Pinpoint the cell where the given text exists, returning its (X, Y) midpoint coordinate. 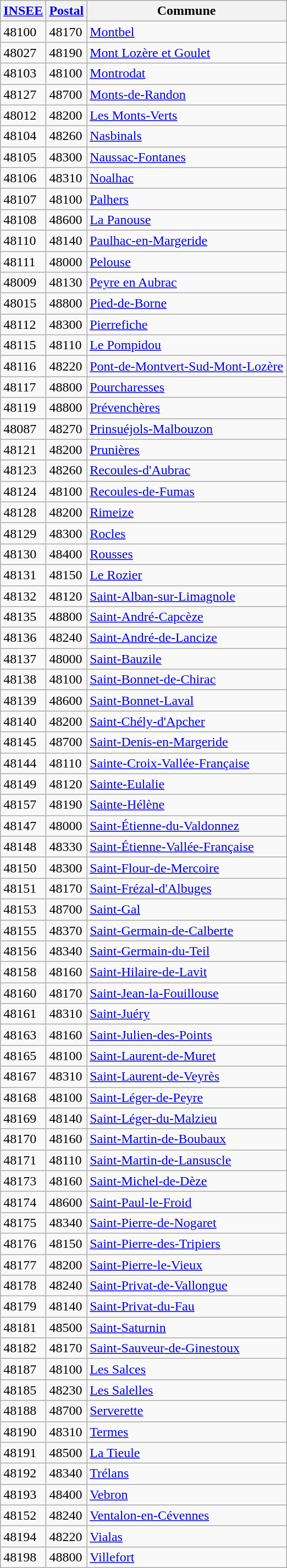
Vebron (187, 1494)
48104 (23, 136)
48156 (23, 951)
Saint-Léger-de-Peyre (187, 1097)
Sainte-Hélène (187, 805)
48168 (23, 1097)
48108 (23, 220)
48103 (23, 74)
48165 (23, 1056)
48128 (23, 512)
Saint-Pierre-de-Nogaret (187, 1223)
Montbel (187, 32)
48152 (23, 1515)
Pelouse (187, 262)
48148 (23, 847)
Saint-Bauzile (187, 659)
48167 (23, 1077)
Termes (187, 1432)
48121 (23, 450)
Saint-Martin-de-Lansuscle (187, 1160)
Prinsuéjols-Malbouzon (187, 429)
48112 (23, 324)
48139 (23, 701)
48174 (23, 1202)
48127 (23, 94)
Saint-André-de-Lancize (187, 638)
Monts-de-Randon (187, 94)
Pont-de-Montvert-Sud-Mont-Lozère (187, 366)
48177 (23, 1264)
Saint-Frézal-d'Albuges (187, 888)
Le Pompidou (187, 345)
Pourcharesses (187, 387)
48151 (23, 888)
Rocles (187, 533)
48198 (23, 1557)
Saint-Hilaire-de-Lavit (187, 972)
48270 (67, 429)
Saint-Pierre-le-Vieux (187, 1264)
48111 (23, 262)
Saint-Jean-la-Fouillouse (187, 993)
48230 (67, 1390)
Rimeize (187, 512)
Saint-Germain-de-Calberte (187, 931)
48087 (23, 429)
48135 (23, 617)
Saint-Laurent-de-Veyrès (187, 1077)
Saint-Alban-sur-Limagnole (187, 596)
48161 (23, 1014)
48107 (23, 199)
48144 (23, 763)
Mont Lozère et Goulet (187, 53)
Ventalon-en-Cévennes (187, 1515)
Saint-Étienne-Vallée-Française (187, 847)
Recoules-de-Fumas (187, 491)
Sainte-Eulalie (187, 784)
48187 (23, 1369)
48153 (23, 909)
48171 (23, 1160)
48155 (23, 931)
Les Monts-Verts (187, 115)
La Panouse (187, 220)
Saint-Flour-de-Mercoire (187, 867)
Saint-Léger-du-Malzieu (187, 1118)
Saint-Germain-du-Teil (187, 951)
48012 (23, 115)
48182 (23, 1348)
48185 (23, 1390)
Naussac-Fontanes (187, 157)
Sainte-Croix-Vallée-Française (187, 763)
Montrodat (187, 74)
Saint-Privat-du-Fau (187, 1307)
48124 (23, 491)
Saint-Denis-en-Margeride (187, 742)
48191 (23, 1453)
Pied-de-Borne (187, 304)
48169 (23, 1118)
48015 (23, 304)
48115 (23, 345)
48137 (23, 659)
Pierrefiche (187, 324)
Saint-Saturnin (187, 1328)
Serverette (187, 1411)
Saint-Julien-des-Points (187, 1035)
48193 (23, 1494)
48181 (23, 1328)
Saint-Privat-de-Vallongue (187, 1286)
Recoules-d'Aubrac (187, 471)
Trélans (187, 1474)
Saint-Martin-de-Boubaux (187, 1139)
48119 (23, 408)
Saint-Chély-d'Apcher (187, 721)
48132 (23, 596)
Saint-Bonnet-de-Chirac (187, 680)
48105 (23, 157)
Saint-Paul-le-Froid (187, 1202)
Saint-Juéry (187, 1014)
48145 (23, 742)
48175 (23, 1223)
INSEE (23, 11)
48116 (23, 366)
Saint-Gal (187, 909)
Saint-Pierre-des-Tripiers (187, 1244)
Prévenchères (187, 408)
48157 (23, 805)
48163 (23, 1035)
Paulhac-en-Margeride (187, 240)
Commune (187, 11)
Postal (67, 11)
Palhers (187, 199)
Vialas (187, 1536)
Nasbinals (187, 136)
48194 (23, 1536)
48178 (23, 1286)
48123 (23, 471)
Saint-André-Capcèze (187, 617)
48138 (23, 680)
Le Rozier (187, 575)
48117 (23, 387)
48129 (23, 533)
48173 (23, 1181)
48027 (23, 53)
Les Salelles (187, 1390)
Saint-Sauveur-de-Ginestoux (187, 1348)
Villefort (187, 1557)
Rousses (187, 554)
48147 (23, 826)
48149 (23, 784)
48192 (23, 1474)
48370 (67, 931)
Noalhac (187, 178)
Peyre en Aubrac (187, 283)
Prunières (187, 450)
Saint-Michel-de-Dèze (187, 1181)
48131 (23, 575)
48188 (23, 1411)
48179 (23, 1307)
Saint-Bonnet-Laval (187, 701)
48158 (23, 972)
La Tieule (187, 1453)
Saint-Laurent-de-Muret (187, 1056)
48009 (23, 283)
Les Salces (187, 1369)
Saint-Étienne-du-Valdonnez (187, 826)
48136 (23, 638)
48176 (23, 1244)
48330 (67, 847)
48106 (23, 178)
